Provide the (x, y) coordinate of the cell's center where the given text is located.  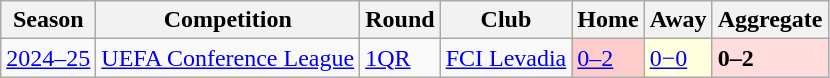
2024–25 (48, 58)
Round (400, 20)
1QR (400, 58)
Season (48, 20)
Club (506, 20)
Away (678, 20)
UEFA Conference League (228, 58)
Home (608, 20)
0−0 (678, 58)
Aggregate (770, 20)
FCI Levadia (506, 58)
Competition (228, 20)
